Locate the cell with the specified text and output its [x, y] center coordinate. 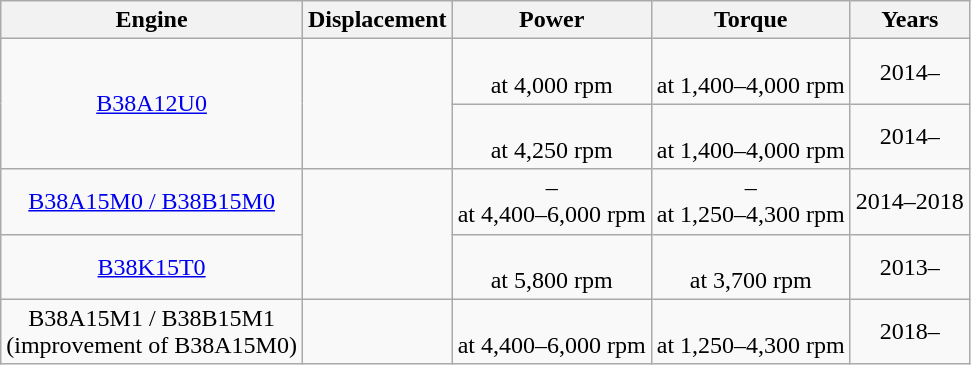
– at 4,400–6,000 rpm [552, 202]
at 3,700 rpm [750, 266]
B38A15M0 / B38B15M0 [152, 202]
at 4,000 rpm [552, 72]
2018– [910, 332]
2013– [910, 266]
at 1,250–4,300 rpm [750, 332]
Power [552, 20]
B38K15T0 [152, 266]
– at 1,250–4,300 rpm [750, 202]
2014–2018 [910, 202]
at 4,250 rpm [552, 136]
Engine [152, 20]
B38A12U0 [152, 104]
at 4,400–6,000 rpm [552, 332]
Torque [750, 20]
B38A15M1 / B38B15M1(improvement of B38A15M0) [152, 332]
Years [910, 20]
Displacement [377, 20]
at 5,800 rpm [552, 266]
